From the cell containing the given text, extract its center point as (x, y) coordinate. 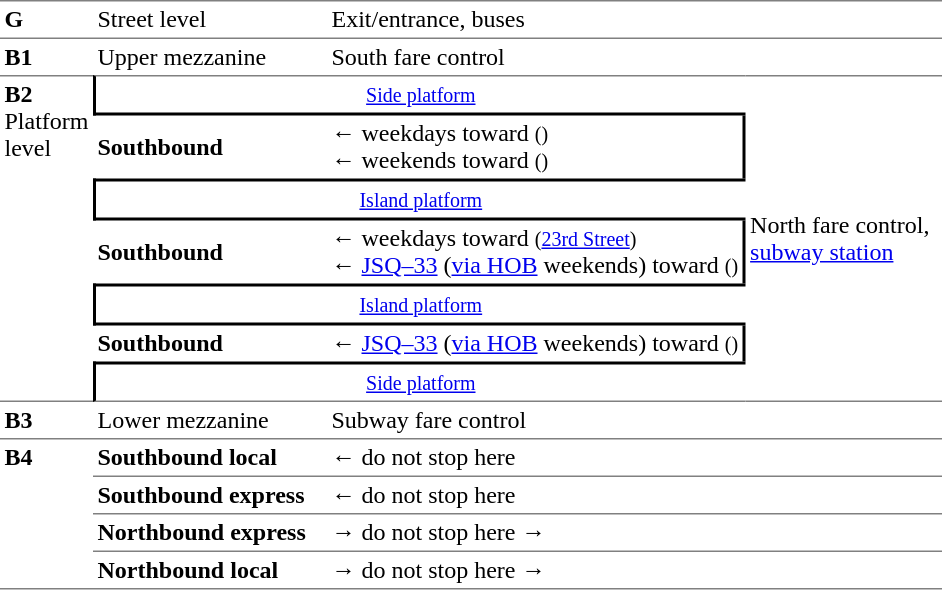
← weekdays toward (23rd Street)← JSQ–33 (via HOB weekends) toward () (536, 252)
B2Platform level (46, 238)
Subway fare control (634, 421)
Southbound express (210, 496)
Northbound local (210, 571)
Exit/entrance, buses (634, 19)
Lower mezzanine (210, 421)
Southbound local (210, 459)
← JSQ–33 (via HOB weekends) toward () (536, 344)
Street level (210, 19)
B1 (46, 57)
South fare control (634, 57)
G (46, 19)
← weekdays toward ()← weekends toward () (536, 148)
North fare control, subway station (844, 238)
Northbound express (210, 533)
B3 (46, 421)
Upper mezzanine (210, 57)
B4 (46, 515)
